Detect which cell encompasses the target text, then output its (x, y) center coordinate. 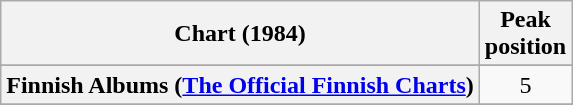
5 (525, 85)
Peakposition (525, 34)
Chart (1984) (240, 34)
Finnish Albums (The Official Finnish Charts) (240, 85)
